Determine the (x, y) coordinate at the center of the cell enclosing the given text.  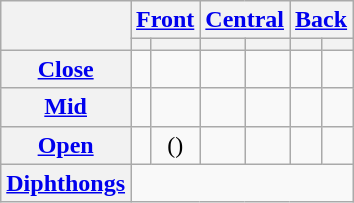
Close (66, 69)
Open (66, 145)
Front (166, 20)
Mid (66, 107)
Central (245, 20)
Back (322, 20)
() (176, 145)
Diphthongs (66, 183)
